Output the [X, Y] coordinate of the center of the cell containing the given text.  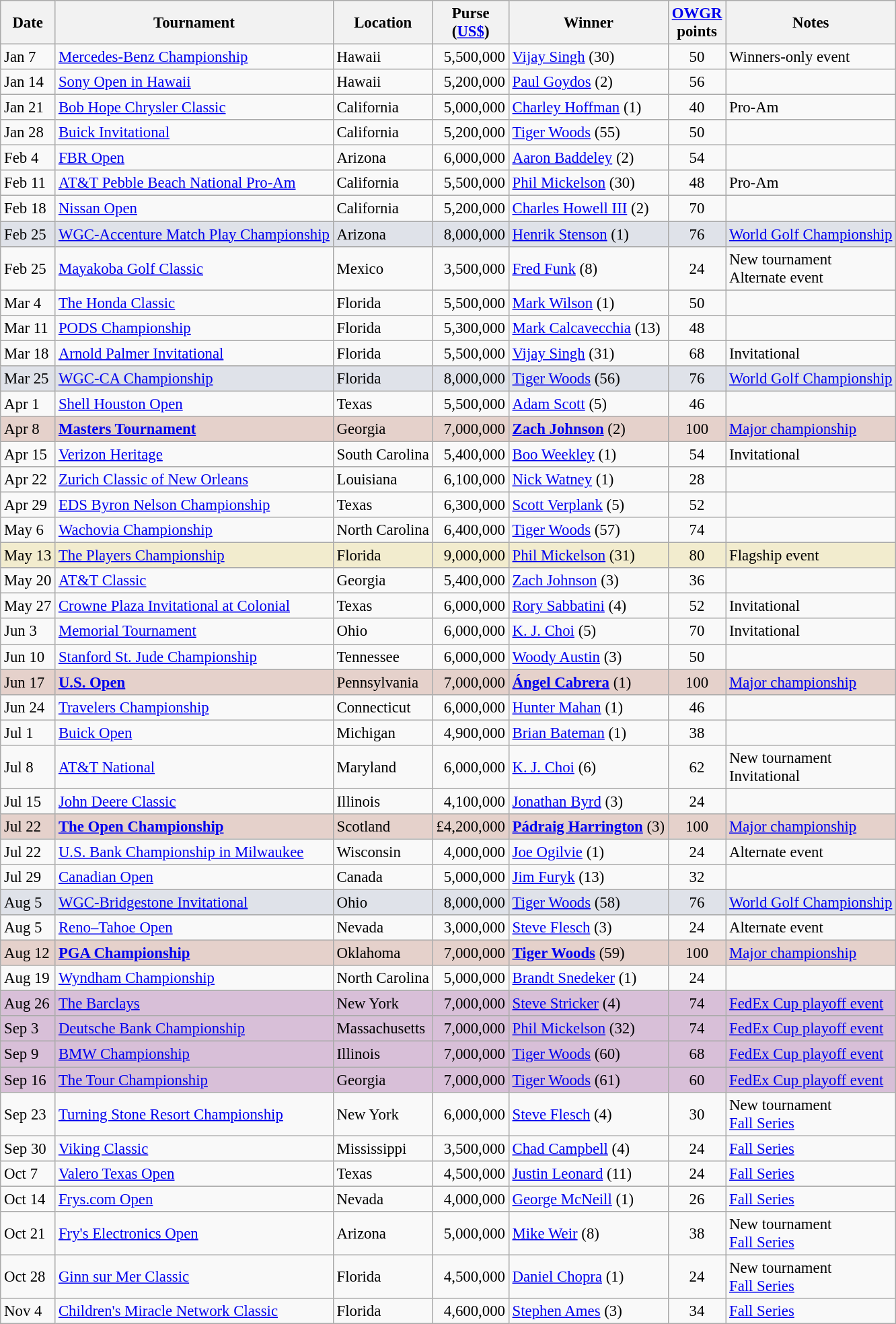
Sep 9 [28, 1054]
Tiger Woods (60) [588, 1054]
Tiger Woods (61) [588, 1080]
Nov 4 [28, 1311]
Mar 18 [28, 353]
Valero Texas Open [194, 1173]
John Deere Classic [194, 801]
Mike Weir (8) [588, 1234]
Tournament [194, 23]
Jul 8 [28, 767]
Jan 28 [28, 133]
Maryland [383, 767]
Mar 4 [28, 303]
6,300,000 [471, 505]
Mar 11 [28, 328]
Sony Open in Hawaii [194, 82]
60 [697, 1080]
Purse(US$) [471, 23]
Jun 3 [28, 632]
36 [697, 581]
BMW Championship [194, 1054]
The Players Championship [194, 556]
Masters Tournament [194, 429]
Sep 23 [28, 1114]
Ginn sur Mer Classic [194, 1277]
PODS Championship [194, 328]
34 [697, 1311]
Travelers Championship [194, 707]
Ángel Cabrera (1) [588, 682]
Sep 30 [28, 1148]
Jun 17 [28, 682]
Shell Houston Open [194, 404]
Louisiana [383, 480]
Canadian Open [194, 877]
Sep 3 [28, 1029]
Tiger Woods (55) [588, 133]
Deutsche Bank Championship [194, 1029]
The Open Championship [194, 827]
Zurich Classic of New Orleans [194, 480]
Hunter Mahan (1) [588, 707]
6,100,000 [471, 480]
WGC-Accenture Match Play Championship [194, 234]
U.S. Bank Championship in Milwaukee [194, 852]
Winner [588, 23]
Scott Verplank (5) [588, 505]
Mayakoba Golf Classic [194, 268]
Fry's Electronics Open [194, 1234]
Wyndham Championship [194, 978]
George McNeill (1) [588, 1199]
Rory Sabbatini (4) [588, 606]
Jan 14 [28, 82]
Mar 25 [28, 379]
PGA Championship [194, 953]
4,100,000 [471, 801]
FBR Open [194, 158]
Tiger Woods (57) [588, 530]
Phil Mickelson (30) [588, 184]
Nissan Open [194, 209]
Turning Stone Resort Championship [194, 1114]
56 [697, 82]
Aug 19 [28, 978]
Woody Austin (3) [588, 657]
K. J. Choi (5) [588, 632]
Charley Hoffman (1) [588, 108]
AT&T Classic [194, 581]
Boo Weekley (1) [588, 454]
EDS Byron Nelson Championship [194, 505]
Joe Ogilvie (1) [588, 852]
Massachusetts [383, 1029]
Oct 14 [28, 1199]
Jun 10 [28, 657]
Steve Stricker (4) [588, 1004]
Phil Mickelson (32) [588, 1029]
May 6 [28, 530]
Tiger Woods (59) [588, 953]
Stephen Ames (3) [588, 1311]
Phil Mickelson (31) [588, 556]
Aug 12 [28, 953]
Apr 22 [28, 480]
Oklahoma [383, 953]
Jul 1 [28, 733]
Jim Furyk (13) [588, 877]
The Honda Classic [194, 303]
Frys.com Open [194, 1199]
Sep 16 [28, 1080]
80 [697, 556]
Henrik Stenson (1) [588, 234]
Feb 18 [28, 209]
Apr 15 [28, 454]
Location [383, 23]
4,600,000 [471, 1311]
Paul Goydos (2) [588, 82]
Scotland [383, 827]
May 13 [28, 556]
Tiger Woods (56) [588, 379]
WGC-Bridgestone Invitational [194, 903]
Jan 7 [28, 57]
Wachovia Championship [194, 530]
Feb 11 [28, 184]
OWGRpoints [697, 23]
Viking Classic [194, 1148]
Pádraig Harrington (3) [588, 827]
4,900,000 [471, 733]
Buick Open [194, 733]
South Carolina [383, 454]
5,300,000 [471, 328]
Stanford St. Jude Championship [194, 657]
Jan 21 [28, 108]
Pennsylvania [383, 682]
Mexico [383, 268]
Apr 29 [28, 505]
Michigan [383, 733]
AT&T Pebble Beach National Pro-Am [194, 184]
30 [697, 1114]
Brian Bateman (1) [588, 733]
Vijay Singh (31) [588, 353]
Nick Watney (1) [588, 480]
Canada [383, 877]
£4,200,000 [471, 827]
9,000,000 [471, 556]
Crowne Plaza Invitational at Colonial [194, 606]
Adam Scott (5) [588, 404]
Memorial Tournament [194, 632]
Oct 21 [28, 1234]
The Tour Championship [194, 1080]
Jun 24 [28, 707]
Flagship event [811, 556]
Feb 4 [28, 158]
AT&T National [194, 767]
Jul 15 [28, 801]
Aug 26 [28, 1004]
26 [697, 1199]
Steve Flesch (4) [588, 1114]
Oct 28 [28, 1277]
Justin Leonard (11) [588, 1173]
3,000,000 [471, 928]
28 [697, 480]
Daniel Chopra (1) [588, 1277]
Date [28, 23]
Wisconsin [383, 852]
Tiger Woods (58) [588, 903]
Bob Hope Chrysler Classic [194, 108]
Notes [811, 23]
Fred Funk (8) [588, 268]
Aaron Baddeley (2) [588, 158]
May 20 [28, 581]
Buick Invitational [194, 133]
Zach Johnson (2) [588, 429]
K. J. Choi (6) [588, 767]
Arnold Palmer Invitational [194, 353]
Charles Howell III (2) [588, 209]
32 [697, 877]
WGC-CA Championship [194, 379]
New tournamentInvitational [811, 767]
Reno–Tahoe Open [194, 928]
Brandt Snedeker (1) [588, 978]
40 [697, 108]
Vijay Singh (30) [588, 57]
New tournamentAlternate event [811, 268]
Oct 7 [28, 1173]
Winners-only event [811, 57]
Jul 29 [28, 877]
The Barclays [194, 1004]
6,400,000 [471, 530]
Mercedes-Benz Championship [194, 57]
May 27 [28, 606]
62 [697, 767]
U.S. Open [194, 682]
Apr 1 [28, 404]
Mark Wilson (1) [588, 303]
Apr 8 [28, 429]
Tennessee [383, 657]
Jonathan Byrd (3) [588, 801]
Verizon Heritage [194, 454]
Steve Flesch (3) [588, 928]
Children's Miracle Network Classic [194, 1311]
Mississippi [383, 1148]
Zach Johnson (3) [588, 581]
Mark Calcavecchia (13) [588, 328]
Connecticut [383, 707]
Chad Campbell (4) [588, 1148]
